From the cell containing the given text, extract its center point as (X, Y) coordinate. 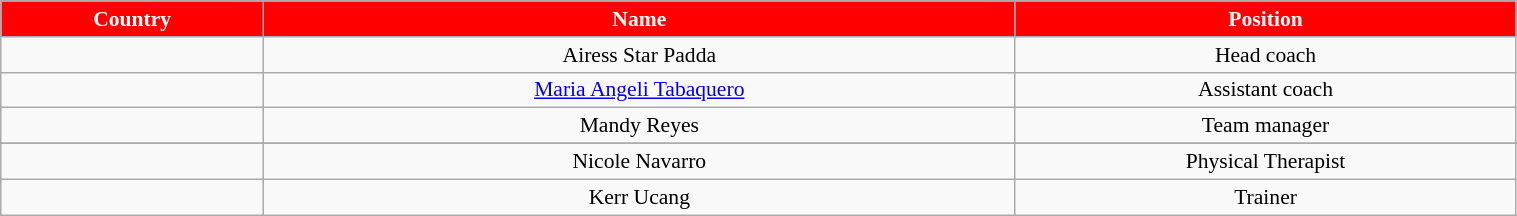
Trainer (1266, 197)
Team manager (1266, 126)
Mandy Reyes (640, 126)
Position (1266, 19)
Nicole Navarro (640, 162)
Head coach (1266, 55)
Physical Therapist (1266, 162)
Maria Angeli Tabaquero (640, 90)
Country (132, 19)
Assistant coach (1266, 90)
Kerr Ucang (640, 197)
Airess Star Padda (640, 55)
Name (640, 19)
